Find where the given text appears and provide that cell's center as [X, Y] coordinate. 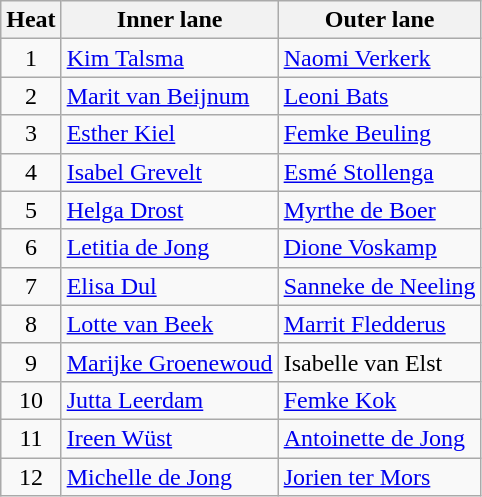
Jutta Leerdam [170, 400]
Elisa Dul [170, 286]
Ireen Wüst [170, 438]
Jorien ter Mors [380, 477]
Lotte van Beek [170, 324]
3 [31, 134]
Heat [31, 20]
7 [31, 286]
Marijke Groenewoud [170, 362]
Inner lane [170, 20]
Outer lane [380, 20]
11 [31, 438]
Marrit Fledderus [380, 324]
8 [31, 324]
Esmé Stollenga [380, 172]
Esther Kiel [170, 134]
Michelle de Jong [170, 477]
Letitia de Jong [170, 248]
Dione Voskamp [380, 248]
Helga Drost [170, 210]
5 [31, 210]
Isabel Grevelt [170, 172]
1 [31, 58]
Myrthe de Boer [380, 210]
6 [31, 248]
Marit van Beijnum [170, 96]
Naomi Verkerk [380, 58]
9 [31, 362]
Sanneke de Neeling [380, 286]
4 [31, 172]
Antoinette de Jong [380, 438]
Leoni Bats [380, 96]
Femke Kok [380, 400]
Isabelle van Elst [380, 362]
12 [31, 477]
Kim Talsma [170, 58]
10 [31, 400]
2 [31, 96]
Femke Beuling [380, 134]
